Capture the cell that displays the provided text and extract its [x, y] central coordinate. 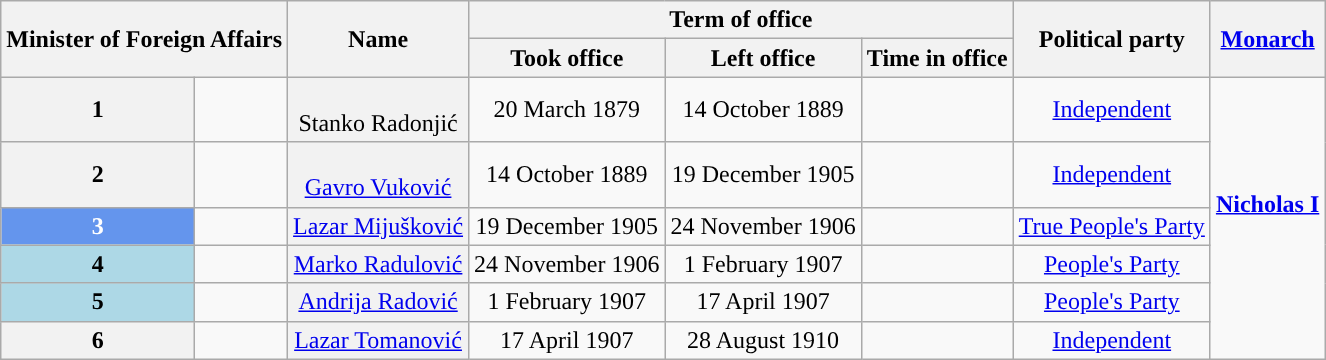
Left office [763, 58]
Monarch [1267, 39]
20 March 1879 [567, 110]
1 [98, 110]
Name [378, 39]
True People's Party [1112, 226]
Lazar Tomanović [378, 340]
Term of office [742, 20]
Andrija Radović [378, 302]
Political party [1112, 39]
Took office [567, 58]
5 [98, 302]
Nicholas I [1267, 218]
Stanko Radonjić [378, 110]
28 August 1910 [763, 340]
Lazar Mijušković [378, 226]
6 [98, 340]
3 [98, 226]
Gavro Vuković [378, 174]
Time in office [937, 58]
Minister of Foreign Affairs [144, 39]
Marko Radulović [378, 264]
4 [98, 264]
2 [98, 174]
